Output the (x, y) coordinate of the center of the cell containing the given text.  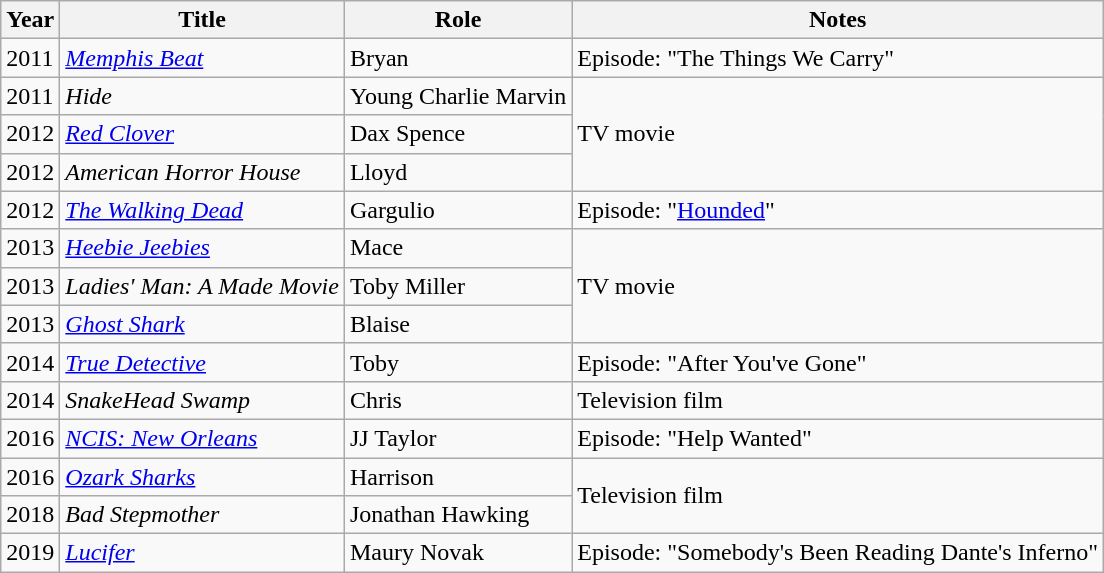
Ozark Sharks (202, 477)
Hide (202, 96)
Gargulio (458, 210)
Red Clover (202, 134)
Mace (458, 248)
True Detective (202, 362)
Jonathan Hawking (458, 515)
Memphis Beat (202, 58)
Ladies' Man: A Made Movie (202, 286)
Bad Stepmother (202, 515)
NCIS: New Orleans (202, 438)
Role (458, 20)
Young Charlie Marvin (458, 96)
Episode: "Help Wanted" (838, 438)
Toby (458, 362)
2018 (30, 515)
Notes (838, 20)
JJ Taylor (458, 438)
Title (202, 20)
Episode: "Somebody's Been Reading Dante's Inferno" (838, 553)
Bryan (458, 58)
Dax Spence (458, 134)
Episode: "Hounded" (838, 210)
The Walking Dead (202, 210)
Year (30, 20)
American Horror House (202, 172)
Chris (458, 400)
Ghost Shark (202, 324)
Lloyd (458, 172)
Toby Miller (458, 286)
Heebie Jeebies (202, 248)
SnakeHead Swamp (202, 400)
Maury Novak (458, 553)
2019 (30, 553)
Lucifer (202, 553)
Harrison (458, 477)
Episode: "After You've Gone" (838, 362)
Blaise (458, 324)
Episode: "The Things We Carry" (838, 58)
